Scan for the cell matching the given text and deliver its [X, Y] coordinate at center. 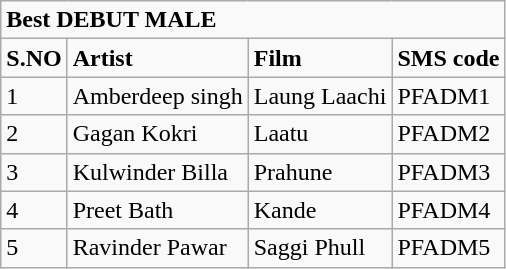
Prahune [320, 172]
Kulwinder Billa [158, 172]
PFADM5 [448, 248]
SMS code [448, 58]
5 [34, 248]
Artist [158, 58]
S.NO [34, 58]
Laung Laachi [320, 96]
Film [320, 58]
2 [34, 134]
Amberdeep singh [158, 96]
PFADM2 [448, 134]
Gagan Kokri [158, 134]
4 [34, 210]
1 [34, 96]
PFADM4 [448, 210]
PFADM3 [448, 172]
Kande [320, 210]
Preet Bath [158, 210]
Saggi Phull [320, 248]
PFADM1 [448, 96]
Ravinder Pawar [158, 248]
Laatu [320, 134]
Best DEBUT MALE [253, 20]
3 [34, 172]
